Identify which cell holds the provided text, then report its (x, y) central coordinate. 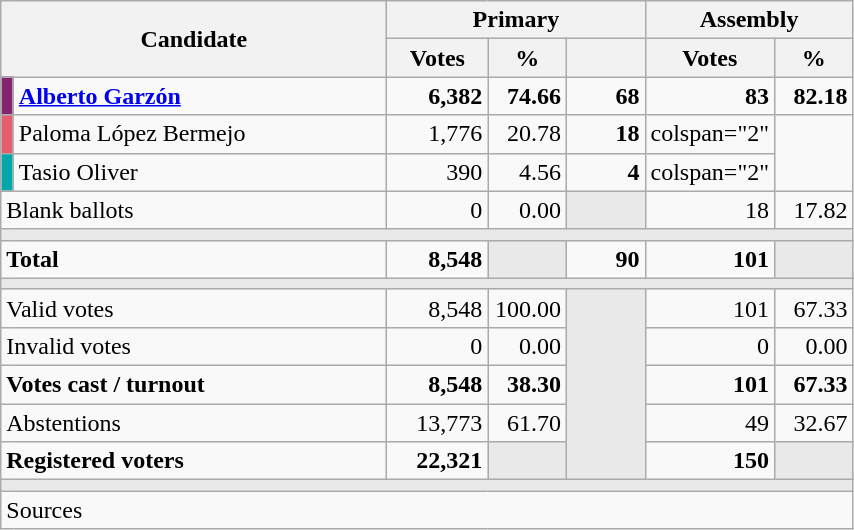
Total (194, 259)
32.67 (814, 423)
Sources (427, 510)
49 (710, 423)
6,382 (438, 96)
Votes cast / turnout (194, 384)
4.56 (528, 172)
Primary (516, 20)
Invalid votes (194, 346)
Blank ballots (194, 210)
Alberto Garzón (200, 96)
74.66 (528, 96)
Assembly (749, 20)
38.30 (528, 384)
Tasio Oliver (200, 172)
61.70 (528, 423)
1,776 (438, 134)
22,321 (438, 461)
20.78 (528, 134)
150 (710, 461)
17.82 (814, 210)
Valid votes (194, 308)
100.00 (528, 308)
68 (606, 96)
13,773 (438, 423)
390 (438, 172)
4 (606, 172)
Registered voters (194, 461)
82.18 (814, 96)
Abstentions (194, 423)
Candidate (194, 39)
83 (710, 96)
90 (606, 259)
Paloma López Bermejo (200, 134)
